Return [x, y] of the center of cell containing provided text 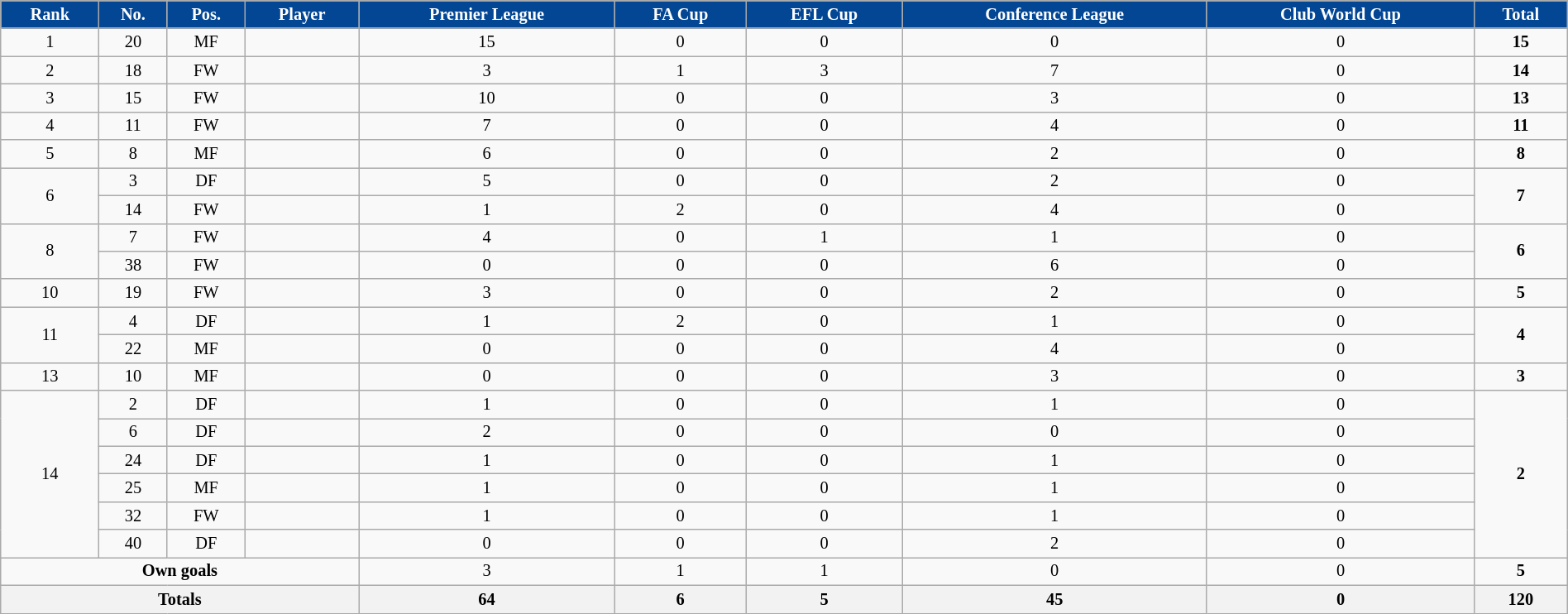
Total [1520, 14]
Pos. [206, 14]
Player [302, 14]
18 [133, 70]
22 [133, 348]
Premier League [486, 14]
EFL Cup [824, 14]
25 [133, 487]
38 [133, 265]
64 [486, 599]
Conference League [1055, 14]
45 [1055, 599]
19 [133, 293]
Totals [180, 599]
32 [133, 516]
No. [133, 14]
Rank [50, 14]
FA Cup [680, 14]
120 [1520, 599]
24 [133, 460]
Own goals [180, 571]
20 [133, 42]
Club World Cup [1340, 14]
40 [133, 544]
